Identify which cell holds the provided text, then report its (x, y) central coordinate. 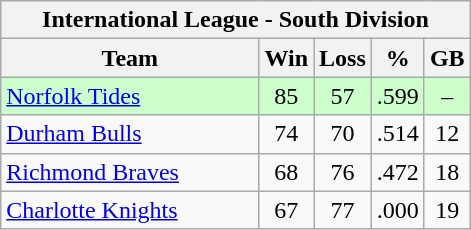
19 (447, 210)
.472 (398, 172)
.000 (398, 210)
Team (130, 58)
Richmond Braves (130, 172)
77 (343, 210)
Loss (343, 58)
.514 (398, 134)
Win (286, 58)
.599 (398, 96)
68 (286, 172)
74 (286, 134)
57 (343, 96)
67 (286, 210)
% (398, 58)
– (447, 96)
76 (343, 172)
70 (343, 134)
18 (447, 172)
Norfolk Tides (130, 96)
Durham Bulls (130, 134)
12 (447, 134)
85 (286, 96)
Charlotte Knights (130, 210)
International League - South Division (236, 20)
GB (447, 58)
